Return the (X, Y) coordinate for the center point of the cell that contains the specified text.  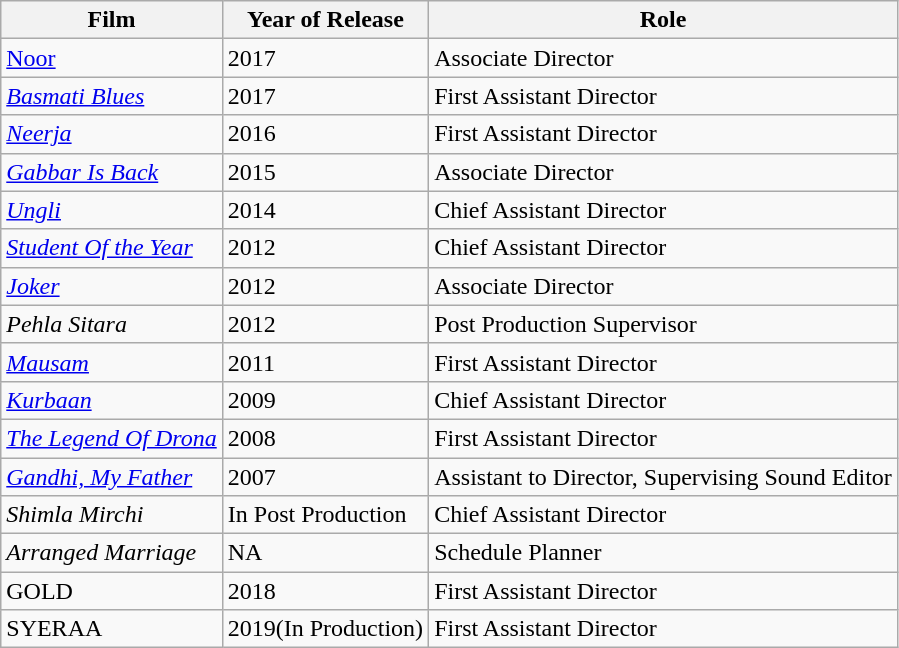
Assistant to Director, Supervising Sound Editor (664, 477)
2019(In Production) (325, 629)
Noor (112, 58)
Pehla Sitara (112, 324)
Gandhi, My Father (112, 477)
Shimla Mirchi (112, 515)
2008 (325, 438)
2011 (325, 362)
The Legend Of Drona (112, 438)
Basmati Blues (112, 96)
NA (325, 553)
Mausam (112, 362)
Post Production Supervisor (664, 324)
In Post Production (325, 515)
2016 (325, 134)
Ungli (112, 210)
Neerja (112, 134)
Arranged Marriage (112, 553)
2014 (325, 210)
Kurbaan (112, 400)
Role (664, 20)
Year of Release (325, 20)
2015 (325, 172)
Joker (112, 286)
Schedule Planner (664, 553)
Student Of the Year (112, 248)
2018 (325, 591)
GOLD (112, 591)
SYERAA (112, 629)
Film (112, 20)
Gabbar Is Back (112, 172)
2009 (325, 400)
2007 (325, 477)
